Return (x, y) of the center of cell containing provided text 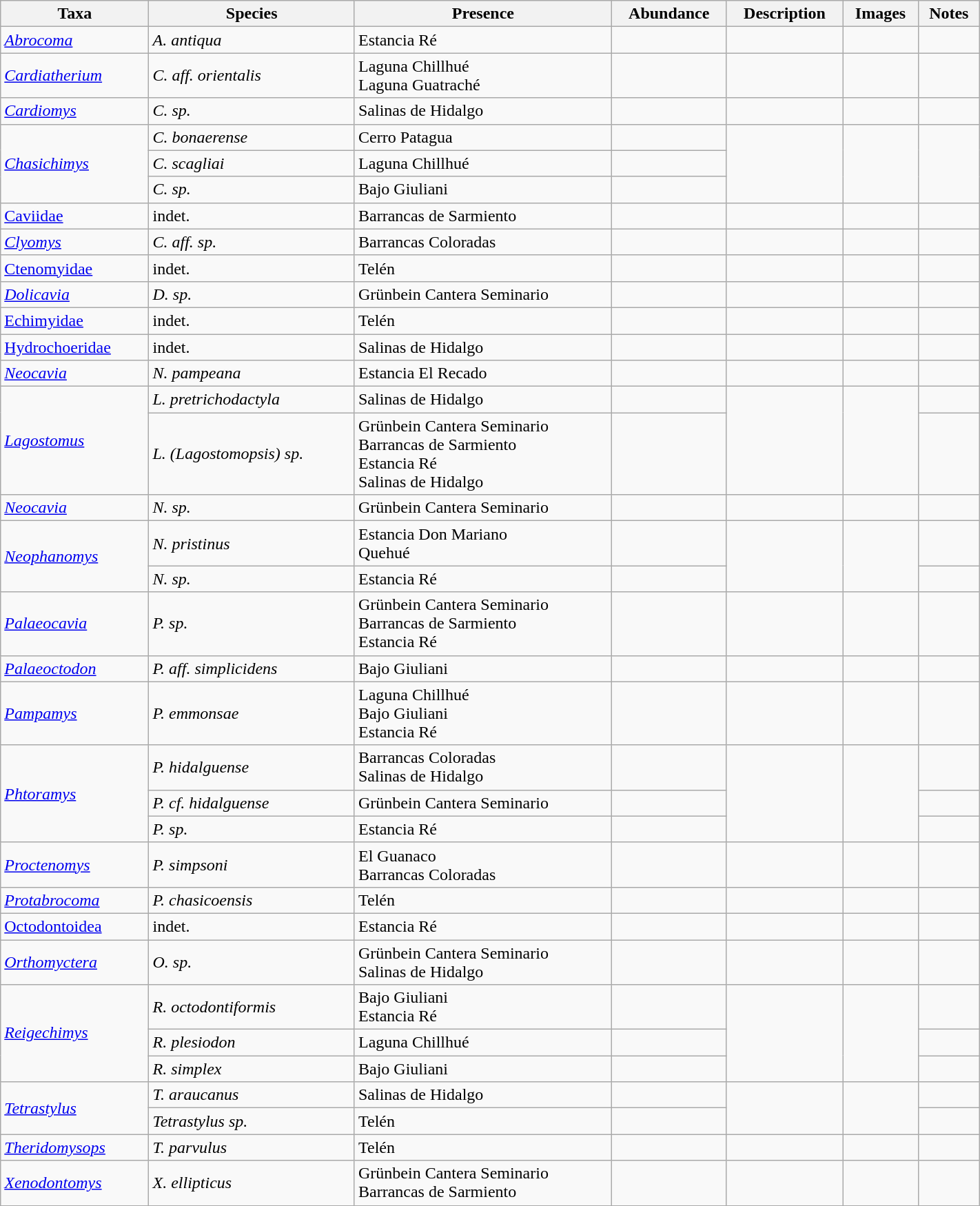
T. parvulus (252, 1147)
Laguna ChillhuéLaguna Guatraché (482, 76)
Hydrochoeridae (74, 347)
Pampamys (74, 713)
N. pampeana (252, 374)
R. simplex (252, 1069)
Octodontoidea (74, 926)
C. bonaerense (252, 137)
C. scagliai (252, 163)
Barrancas Coloradas (482, 242)
P. emmonsae (252, 713)
L. pretrichodactyla (252, 400)
Dolicavia (74, 294)
Reigechimys (74, 1034)
Grünbein Cantera SeminarioBarrancas de Sarmiento (482, 1183)
Taxa (74, 14)
P. simpsoni (252, 864)
Estancia El Recado (482, 374)
Phtoramys (74, 794)
El GuanacoBarrancas Coloradas (482, 864)
Grünbein Cantera SeminarioBarrancas de SarmientoEstancia RéSalinas de Hidalgo (482, 453)
Cardiatherium (74, 76)
Presence (482, 14)
P. hidalguense (252, 768)
P. chasicoensis (252, 900)
Chasichimys (74, 163)
C. aff. sp. (252, 242)
R. octodontiformis (252, 1008)
Caviidae (74, 216)
Theridomysops (74, 1147)
Palaeocavia (74, 624)
Cardiomys (74, 111)
Abrocoma (74, 40)
Orthomyctera (74, 962)
Tetrastylus sp. (252, 1121)
Description (784, 14)
Grünbein Cantera SeminarioBarrancas de SarmientoEstancia Ré (482, 624)
Notes (948, 14)
N. pristinus (252, 543)
C. aff. orientalis (252, 76)
Proctenomys (74, 864)
Lagostomus (74, 441)
Estancia Don MarianoQuehué (482, 543)
P. aff. simplicidens (252, 668)
Bajo GiulianiEstancia Ré (482, 1008)
T. araucanus (252, 1095)
Tetrastylus (74, 1108)
Neophanomys (74, 557)
Clyomys (74, 242)
Cerro Patagua (482, 137)
Species (252, 14)
L. (Lagostomopsis) sp. (252, 453)
A. antiqua (252, 40)
R. plesiodon (252, 1043)
Protabrocoma (74, 900)
Laguna ChillhuéBajo GiulianiEstancia Ré (482, 713)
Barrancas de Sarmiento (482, 216)
Images (881, 14)
Xenodontomys (74, 1183)
Ctenomyidae (74, 268)
D. sp. (252, 294)
Barrancas ColoradasSalinas de Hidalgo (482, 768)
Abundance (668, 14)
X. ellipticus (252, 1183)
P. cf. hidalguense (252, 803)
Palaeoctodon (74, 668)
Echimyidae (74, 320)
Grünbein Cantera SeminarioSalinas de Hidalgo (482, 962)
O. sp. (252, 962)
